Pinpoint the cell where the given text exists, returning its [X, Y] midpoint coordinate. 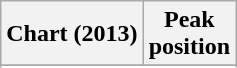
Peakposition [189, 34]
Chart (2013) [72, 34]
